Pinpoint the cell where the given text exists, returning its [x, y] midpoint coordinate. 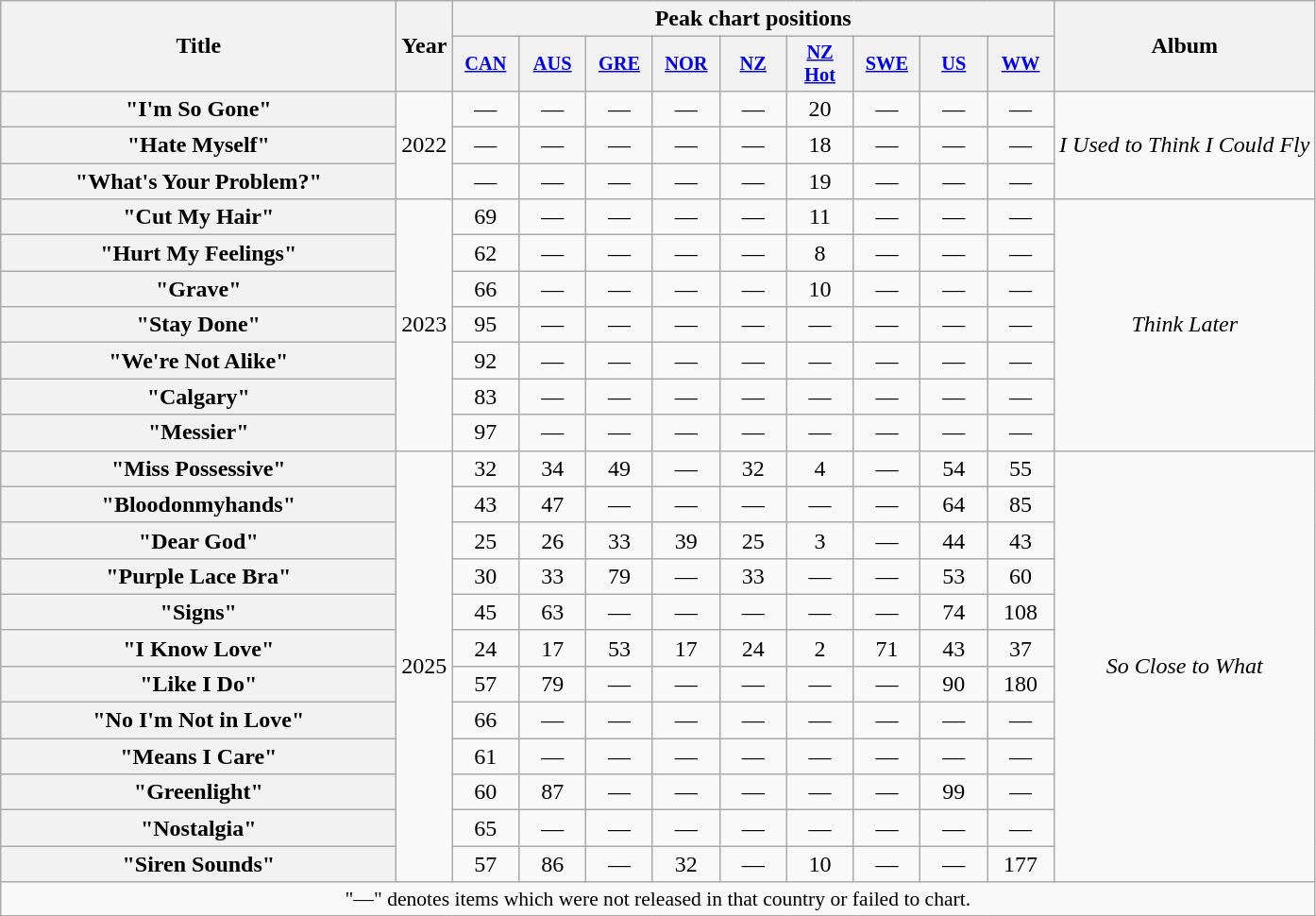
39 [685, 540]
177 [1021, 864]
20 [819, 109]
2022 [425, 144]
"I'm So Gone" [198, 109]
55 [1021, 468]
"Like I Do" [198, 684]
74 [953, 612]
"Dear God" [198, 540]
"No I'm Not in Love" [198, 721]
"Greenlight" [198, 792]
"—" denotes items which were not released in that country or failed to chart. [658, 899]
2 [819, 648]
"We're Not Alike" [198, 361]
2025 [425, 667]
Album [1185, 46]
47 [553, 504]
NZHot [819, 64]
Peak chart positions [753, 19]
19 [819, 181]
45 [485, 612]
8 [819, 253]
"Grave" [198, 289]
65 [485, 828]
2023 [425, 325]
"Bloodonmyhands" [198, 504]
97 [485, 433]
"Hate Myself" [198, 145]
"I Know Love" [198, 648]
GRE [619, 64]
62 [485, 253]
61 [485, 756]
"Miss Possessive" [198, 468]
"Nostalgia" [198, 828]
87 [553, 792]
18 [819, 145]
"Messier" [198, 433]
"Stay Done" [198, 325]
99 [953, 792]
180 [1021, 684]
Year [425, 46]
NOR [685, 64]
44 [953, 540]
"Siren Sounds" [198, 864]
Title [198, 46]
AUS [553, 64]
NZ [753, 64]
11 [819, 217]
I Used to Think I Could Fly [1185, 144]
54 [953, 468]
108 [1021, 612]
Think Later [1185, 325]
92 [485, 361]
"Calgary" [198, 397]
64 [953, 504]
US [953, 64]
95 [485, 325]
So Close to What [1185, 667]
30 [485, 576]
69 [485, 217]
86 [553, 864]
4 [819, 468]
"Hurt My Feelings" [198, 253]
49 [619, 468]
"Purple Lace Bra" [198, 576]
SWE [887, 64]
"Cut My Hair" [198, 217]
CAN [485, 64]
90 [953, 684]
85 [1021, 504]
71 [887, 648]
3 [819, 540]
63 [553, 612]
37 [1021, 648]
34 [553, 468]
"Means I Care" [198, 756]
WW [1021, 64]
26 [553, 540]
"What's Your Problem?" [198, 181]
"Signs" [198, 612]
83 [485, 397]
